Provide the (x, y) coordinate of the cell's center where the given text is located.  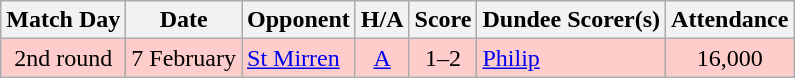
1–2 (443, 58)
Score (443, 20)
St Mirren (299, 58)
Match Day (64, 20)
Date (184, 20)
H/A (382, 20)
Attendance (730, 20)
Dundee Scorer(s) (572, 20)
Philip (572, 58)
7 February (184, 58)
A (382, 58)
16,000 (730, 58)
2nd round (64, 58)
Opponent (299, 20)
